Output the [X, Y] coordinate of the center of the cell containing the given text.  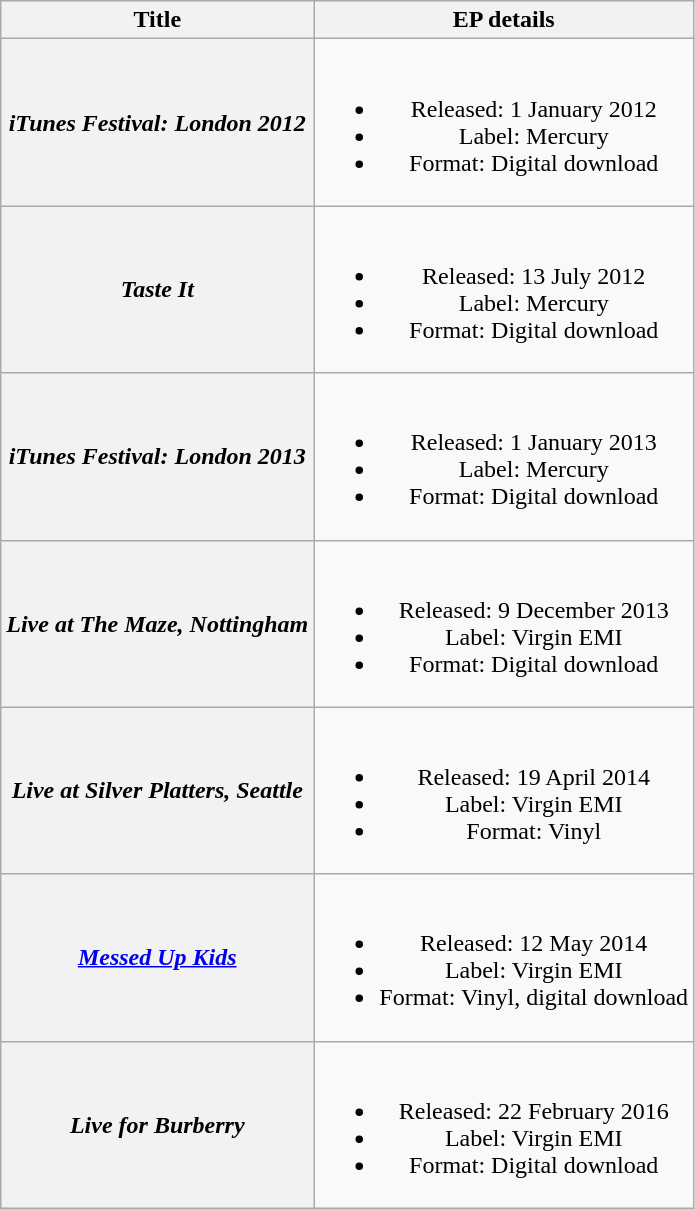
Released: 13 July 2012Label: MercuryFormat: Digital download [504, 290]
iTunes Festival: London 2012 [158, 122]
Released: 1 January 2012Label: MercuryFormat: Digital download [504, 122]
Live at Silver Platters, Seattle [158, 790]
Messed Up Kids [158, 958]
Released: 19 April 2014Label: Virgin EMIFormat: Vinyl [504, 790]
Live for Burberry [158, 1124]
Taste It [158, 290]
Released: 12 May 2014Label: Virgin EMIFormat: Vinyl, digital download [504, 958]
Released: 9 December 2013Label: Virgin EMIFormat: Digital download [504, 624]
iTunes Festival: London 2013 [158, 456]
Released: 22 February 2016Label: Virgin EMIFormat: Digital download [504, 1124]
Title [158, 20]
EP details [504, 20]
Live at The Maze, Nottingham [158, 624]
Released: 1 January 2013Label: MercuryFormat: Digital download [504, 456]
